Identify which cell holds the provided text, then report its [X, Y] central coordinate. 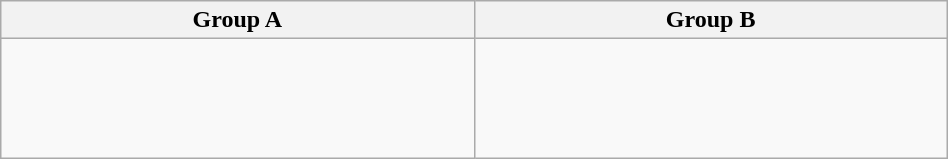
Group B [710, 20]
Group A [238, 20]
